From the cell containing the given text, extract its center point as [x, y] coordinate. 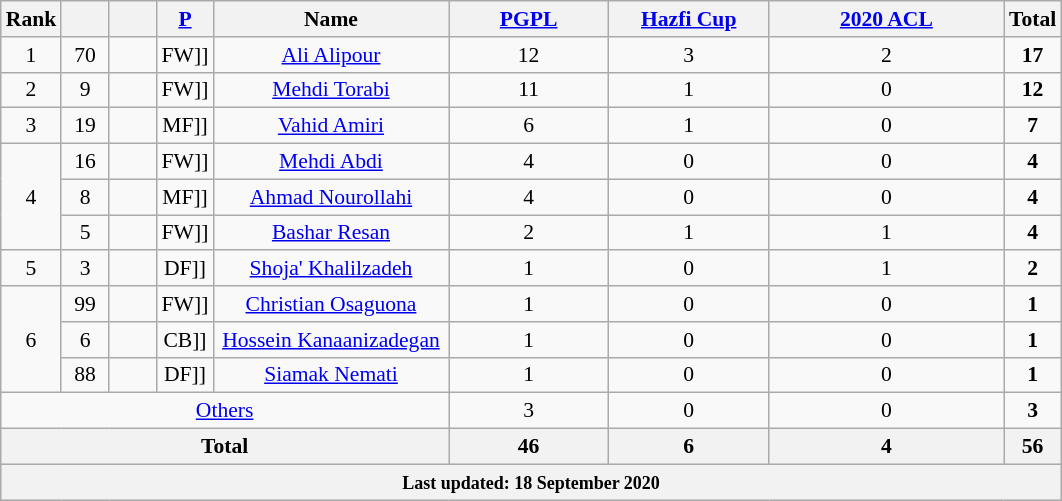
11 [529, 90]
99 [85, 304]
Hossein Kanaanizadegan [330, 340]
CB]] [186, 340]
Christian Osaguona [330, 304]
8 [85, 197]
Shoja' Khalilzadeh [330, 269]
88 [85, 375]
Mehdi Torabi [330, 90]
7 [1032, 126]
Vahid Amiri [330, 126]
Name [330, 19]
Rank [32, 19]
56 [1032, 447]
17 [1032, 55]
9 [85, 90]
19 [85, 126]
Hazfi Cup [689, 19]
P [186, 19]
Siamak Nemati [330, 375]
Ali Alipour [330, 55]
46 [529, 447]
2020 ACL [886, 19]
Others [225, 411]
16 [85, 162]
70 [85, 55]
Ahmad Nourollahi [330, 197]
Bashar Resan [330, 233]
Last updated: 18 September 2020 [531, 482]
Mehdi Abdi [330, 162]
PGPL [529, 19]
